Search for the cell housing the specified text and yield its (x, y) center coordinate. 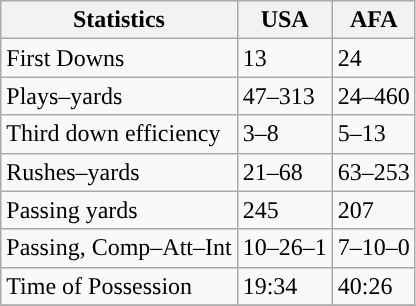
47–313 (284, 96)
3–8 (284, 134)
5–13 (374, 134)
Third down efficiency (119, 134)
19:34 (284, 286)
10–26–1 (284, 248)
Passing, Comp–Att–Int (119, 248)
21–68 (284, 172)
40:26 (374, 286)
Statistics (119, 20)
Time of Possession (119, 286)
Plays–yards (119, 96)
13 (284, 58)
Rushes–yards (119, 172)
245 (284, 210)
24–460 (374, 96)
USA (284, 20)
First Downs (119, 58)
Passing yards (119, 210)
24 (374, 58)
207 (374, 210)
63–253 (374, 172)
AFA (374, 20)
7–10–0 (374, 248)
